Determine the (X, Y) coordinate at the center of the cell enclosing the given text.  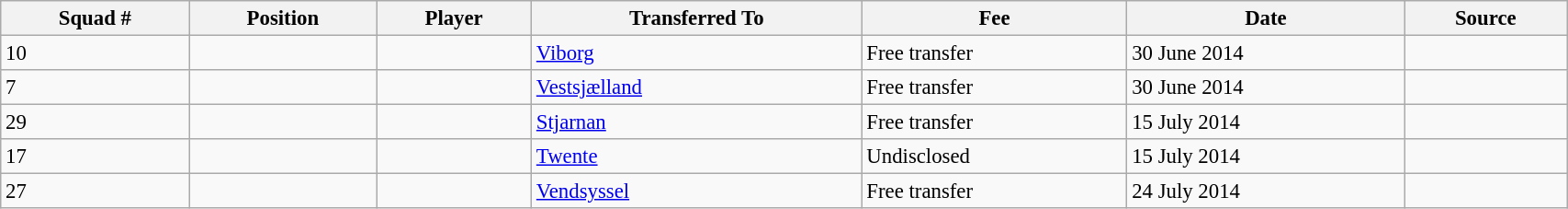
Date (1266, 18)
Transferred To (696, 18)
29 (96, 122)
Fee (994, 18)
Twente (696, 157)
24 July 2014 (1266, 192)
7 (96, 87)
Player (454, 18)
Undisclosed (994, 157)
17 (96, 157)
Stjarnan (696, 122)
Vestsjælland (696, 87)
10 (96, 53)
27 (96, 192)
Viborg (696, 53)
Squad # (96, 18)
Vendsyssel (696, 192)
Source (1486, 18)
Position (283, 18)
